Identify which cell holds the provided text, then report its [x, y] central coordinate. 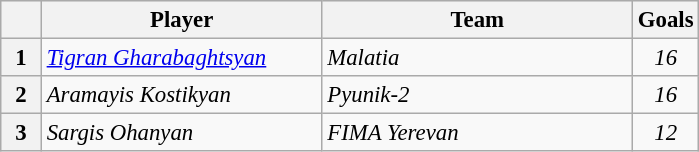
Tigran Gharabaghtsyan [182, 58]
Sargis Ohanyan [182, 133]
Player [182, 20]
FIMA Yerevan [478, 133]
1 [22, 58]
2 [22, 95]
Aramayis Kostikyan [182, 95]
Team [478, 20]
Goals [666, 20]
Pyunik-2 [478, 95]
12 [666, 133]
3 [22, 133]
Malatia [478, 58]
